Return (x, y) of the center of cell containing provided text 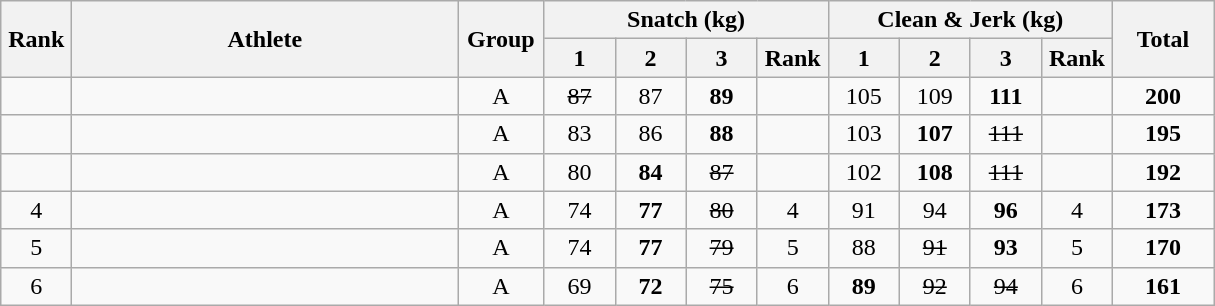
173 (1162, 210)
108 (934, 172)
102 (864, 172)
86 (650, 134)
93 (1006, 248)
103 (864, 134)
84 (650, 172)
72 (650, 286)
192 (1162, 172)
195 (1162, 134)
92 (934, 286)
96 (1006, 210)
69 (580, 286)
75 (722, 286)
83 (580, 134)
161 (1162, 286)
Total (1162, 39)
Athlete (265, 39)
109 (934, 96)
Group (501, 39)
170 (1162, 248)
79 (722, 248)
Snatch (kg) (686, 20)
200 (1162, 96)
Clean & Jerk (kg) (970, 20)
105 (864, 96)
107 (934, 134)
